Pinpoint the cell where the given text exists, returning its [X, Y] midpoint coordinate. 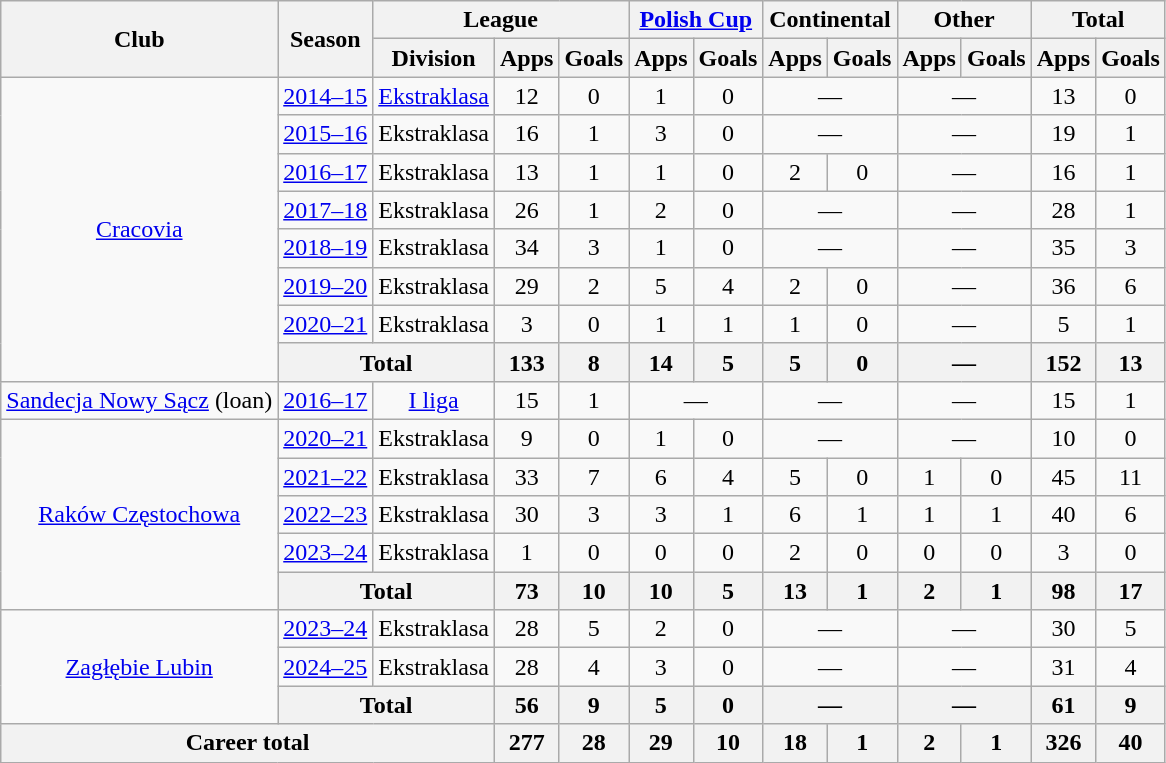
33 [526, 477]
36 [1063, 286]
Sandecja Nowy Sącz (loan) [140, 400]
2015–16 [326, 134]
2021–22 [326, 477]
73 [526, 591]
56 [526, 705]
45 [1063, 477]
League [501, 20]
31 [1063, 667]
2024–25 [326, 667]
2022–23 [326, 515]
Raków Częstochowa [140, 514]
17 [1131, 591]
11 [1131, 477]
Other [964, 20]
Cracovia [140, 229]
12 [526, 96]
Continental [830, 20]
61 [1063, 705]
18 [795, 743]
Division [434, 58]
34 [526, 248]
2019–20 [326, 286]
152 [1063, 362]
35 [1063, 248]
8 [594, 362]
2014–15 [326, 96]
133 [526, 362]
Zagłębie Lubin [140, 667]
14 [661, 362]
277 [526, 743]
19 [1063, 134]
Polish Cup [696, 20]
26 [526, 210]
7 [594, 477]
Club [140, 39]
98 [1063, 591]
326 [1063, 743]
Career total [248, 743]
I liga [434, 400]
2017–18 [326, 210]
2018–19 [326, 248]
Season [326, 39]
